Output the (X, Y) coordinate of the center of the cell containing the given text.  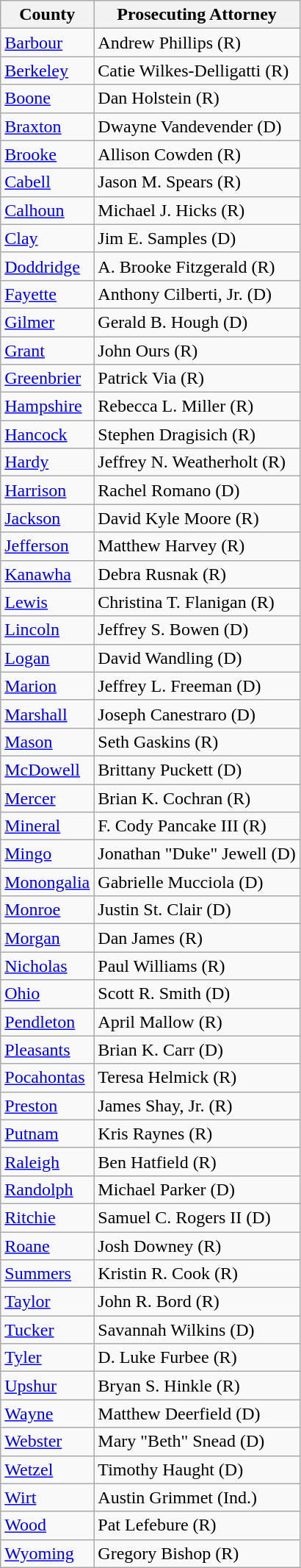
Jeffrey S. Bowen (D) (197, 630)
Brian K. Carr (D) (197, 1050)
Josh Downey (R) (197, 1246)
Harrison (47, 490)
Lewis (47, 602)
Preston (47, 1106)
Monongalia (47, 882)
Berkeley (47, 71)
Justin St. Clair (D) (197, 910)
Michael Parker (D) (197, 1189)
Tucker (47, 1330)
Mason (47, 742)
Morgan (47, 938)
Allison Cowden (R) (197, 154)
Pocahontas (47, 1078)
Cabell (47, 182)
Joseph Canestraro (D) (197, 714)
Anthony Cilberti, Jr. (D) (197, 294)
Brittany Puckett (D) (197, 770)
Roane (47, 1246)
Upshur (47, 1386)
Braxton (47, 126)
Rachel Romano (D) (197, 490)
Timothy Haught (D) (197, 1469)
Webster (47, 1442)
Mingo (47, 854)
Randolph (47, 1189)
Gregory Bishop (R) (197, 1553)
Bryan S. Hinkle (R) (197, 1386)
Christina T. Flanigan (R) (197, 602)
Wetzel (47, 1469)
Tyler (47, 1358)
Raleigh (47, 1161)
Gabrielle Mucciola (D) (197, 882)
Putnam (47, 1134)
Wirt (47, 1497)
Clay (47, 238)
Ohio (47, 994)
D. Luke Furbee (R) (197, 1358)
Lincoln (47, 630)
Hampshire (47, 407)
Marion (47, 686)
Teresa Helmick (R) (197, 1078)
Doddridge (47, 266)
Jim E. Samples (D) (197, 238)
Kristin R. Cook (R) (197, 1274)
Samuel C. Rogers II (D) (197, 1217)
Logan (47, 658)
Mercer (47, 798)
Kanawha (47, 574)
Monroe (47, 910)
Rebecca L. Miller (R) (197, 407)
Grant (47, 351)
Barbour (47, 43)
Stephen Dragisich (R) (197, 434)
Patrick Via (R) (197, 379)
Catie Wilkes-Delligatti (R) (197, 71)
Dan Holstein (R) (197, 99)
McDowell (47, 770)
Matthew Deerfield (D) (197, 1414)
April Mallow (R) (197, 1022)
Mary "Beth" Snead (D) (197, 1442)
Wyoming (47, 1553)
Boone (47, 99)
Debra Rusnak (R) (197, 574)
Wood (47, 1525)
David Kyle Moore (R) (197, 518)
Jeffrey N. Weatherholt (R) (197, 462)
John R. Bord (R) (197, 1302)
Dan James (R) (197, 938)
Brooke (47, 154)
Matthew Harvey (R) (197, 546)
Dwayne Vandevender (D) (197, 126)
Taylor (47, 1302)
John Ours (R) (197, 351)
Greenbrier (47, 379)
James Shay, Jr. (R) (197, 1106)
Jefferson (47, 546)
Nicholas (47, 966)
Summers (47, 1274)
Brian K. Cochran (R) (197, 798)
Pendleton (47, 1022)
Jeffrey L. Freeman (D) (197, 686)
F. Cody Pancake III (R) (197, 826)
Jason M. Spears (R) (197, 182)
Kris Raynes (R) (197, 1134)
Jackson (47, 518)
Gilmer (47, 322)
Hancock (47, 434)
Jonathan "Duke" Jewell (D) (197, 854)
Pleasants (47, 1050)
Andrew Phillips (R) (197, 43)
Wayne (47, 1414)
Calhoun (47, 210)
Fayette (47, 294)
Gerald B. Hough (D) (197, 322)
Pat Lefebure (R) (197, 1525)
Savannah Wilkins (D) (197, 1330)
Ritchie (47, 1217)
A. Brooke Fitzgerald (R) (197, 266)
Seth Gaskins (R) (197, 742)
Scott R. Smith (D) (197, 994)
County (47, 15)
Prosecuting Attorney (197, 15)
Ben Hatfield (R) (197, 1161)
Paul Williams (R) (197, 966)
David Wandling (D) (197, 658)
Michael J. Hicks (R) (197, 210)
Marshall (47, 714)
Mineral (47, 826)
Austin Grimmet (Ind.) (197, 1497)
Hardy (47, 462)
